For the text-containing cell, return its midpoint in [x, y] coordinate format. 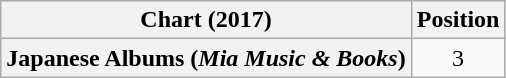
3 [458, 58]
Japanese Albums (Mia Music & Books) [206, 58]
Chart (2017) [206, 20]
Position [458, 20]
